Return the [x, y] coordinate for the center point of the cell that contains the specified text.  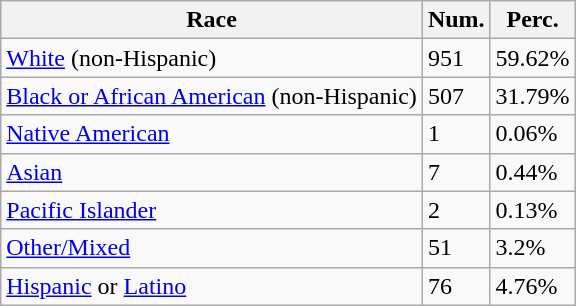
Num. [456, 20]
3.2% [532, 248]
31.79% [532, 96]
59.62% [532, 58]
1 [456, 134]
0.44% [532, 172]
Native American [212, 134]
Other/Mixed [212, 248]
951 [456, 58]
0.06% [532, 134]
2 [456, 210]
White (non-Hispanic) [212, 58]
7 [456, 172]
Black or African American (non-Hispanic) [212, 96]
51 [456, 248]
4.76% [532, 286]
Perc. [532, 20]
Race [212, 20]
Asian [212, 172]
76 [456, 286]
507 [456, 96]
Hispanic or Latino [212, 286]
Pacific Islander [212, 210]
0.13% [532, 210]
